Determine the [x, y] coordinate at the center of the cell enclosing the given text.  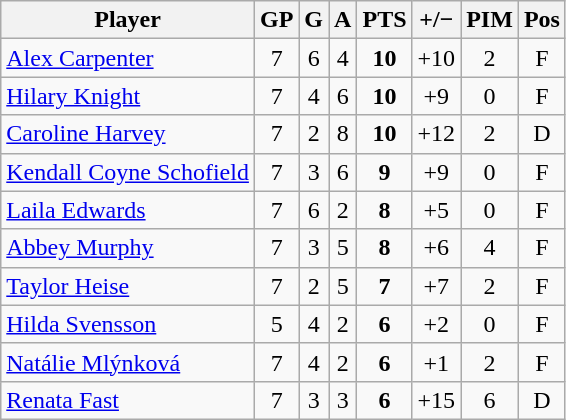
Hilary Knight [128, 96]
+7 [436, 286]
Renata Fast [128, 400]
Alex Carpenter [128, 58]
Natálie Mlýnková [128, 362]
GP [276, 20]
+5 [436, 210]
+/− [436, 20]
A [343, 20]
Kendall Coyne Schofield [128, 172]
+15 [436, 400]
G [314, 20]
Caroline Harvey [128, 134]
+10 [436, 58]
Abbey Murphy [128, 248]
+1 [436, 362]
PTS [384, 20]
Taylor Heise [128, 286]
+12 [436, 134]
+6 [436, 248]
Pos [542, 20]
Player [128, 20]
9 [384, 172]
PIM [490, 20]
Laila Edwards [128, 210]
+2 [436, 324]
Hilda Svensson [128, 324]
